Find where the given text appears and provide that cell's center as (x, y) coordinate. 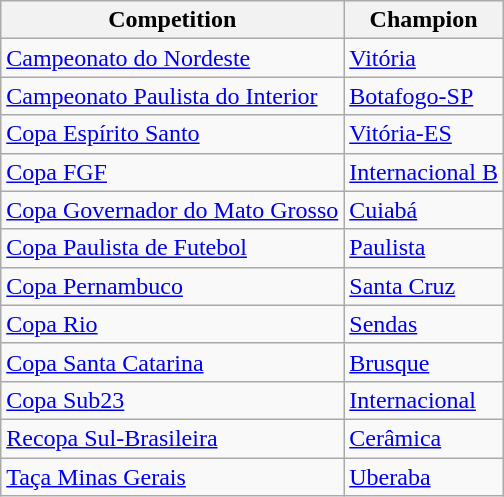
Copa Pernambuco (172, 286)
Sendas (424, 324)
Cerâmica (424, 438)
Brusque (424, 362)
Copa FGF (172, 172)
Internacional B (424, 172)
Taça Minas Gerais (172, 477)
Campeonato do Nordeste (172, 58)
Vitória-ES (424, 134)
Copa Santa Catarina (172, 362)
Recopa Sul-Brasileira (172, 438)
Uberaba (424, 477)
Cuiabá (424, 210)
Paulista (424, 248)
Copa Paulista de Futebol (172, 248)
Competition (172, 20)
Copa Espírito Santo (172, 134)
Vitória (424, 58)
Santa Cruz (424, 286)
Campeonato Paulista do Interior (172, 96)
Copa Sub23 (172, 400)
Copa Rio (172, 324)
Copa Governador do Mato Grosso (172, 210)
Champion (424, 20)
Botafogo-SP (424, 96)
Internacional (424, 400)
